Extract the [X, Y] coordinate from the center of the cell holding the provided text.  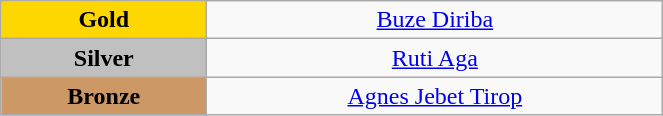
Buze Diriba [435, 20]
Bronze [104, 96]
Silver [104, 58]
Agnes Jebet Tirop [435, 96]
Ruti Aga [435, 58]
Gold [104, 20]
